For the text-containing cell, return its midpoint in (x, y) coordinate format. 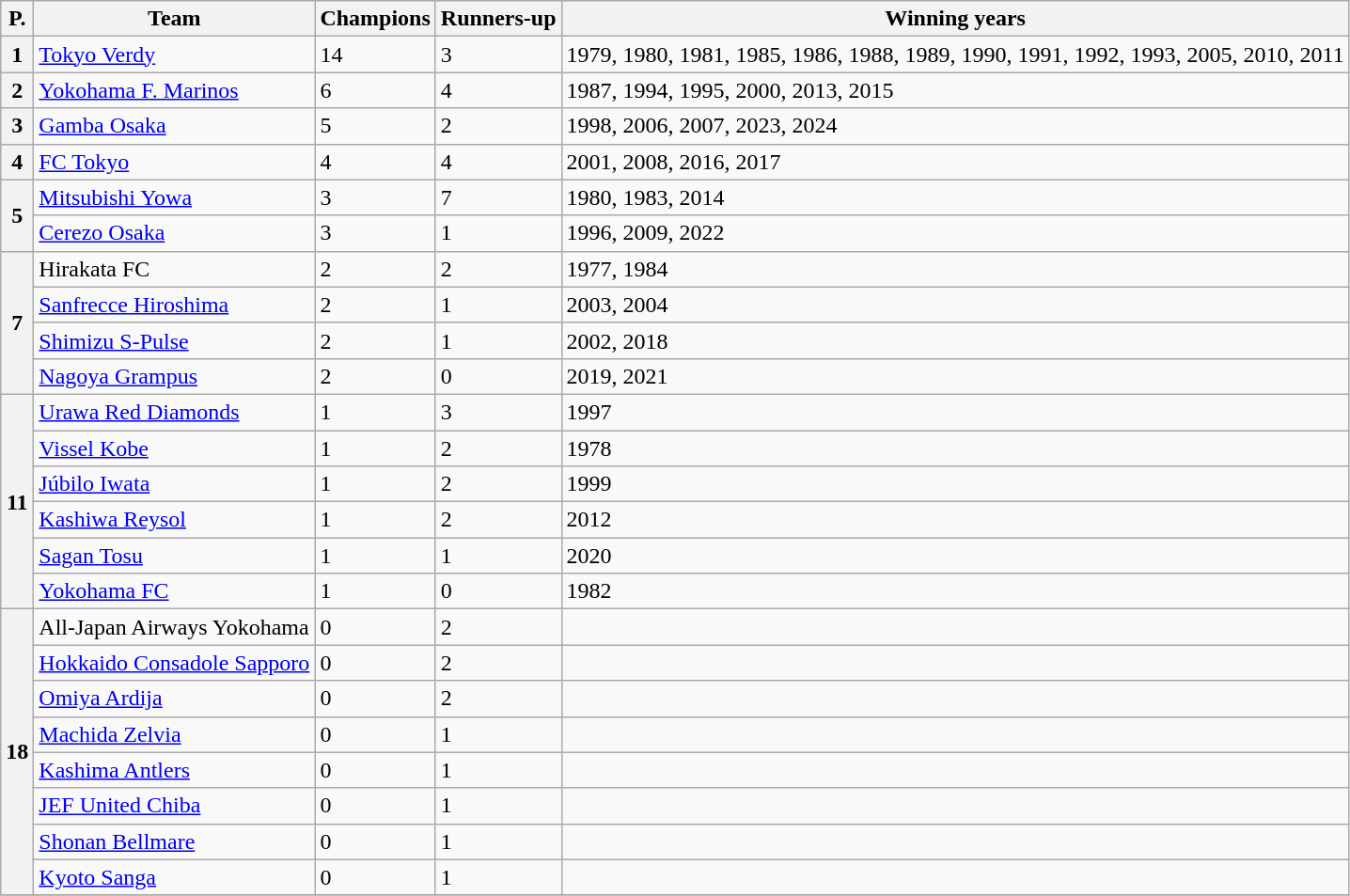
Vissel Kobe (175, 448)
1982 (955, 591)
P. (17, 19)
18 (17, 752)
Shonan Bellmare (175, 841)
1979, 1980, 1981, 1985, 1986, 1988, 1989, 1990, 1991, 1992, 1993, 2005, 2010, 2011 (955, 55)
Gamba Osaka (175, 126)
Team (175, 19)
2003, 2004 (955, 305)
2002, 2018 (955, 340)
Sanfrecce Hiroshima (175, 305)
Hirakata FC (175, 269)
Tokyo Verdy (175, 55)
1987, 1994, 1995, 2000, 2013, 2015 (955, 90)
1978 (955, 448)
Runners-up (498, 19)
2012 (955, 520)
Hokkaido Consadole Sapporo (175, 663)
Omiya Ardija (175, 699)
6 (375, 90)
Urawa Red Diamonds (175, 412)
Nagoya Grampus (175, 376)
14 (375, 55)
Shimizu S-Pulse (175, 340)
1996, 2009, 2022 (955, 233)
Machida Zelvia (175, 734)
Yokohama FC (175, 591)
Kashiwa Reysol (175, 520)
2019, 2021 (955, 376)
Júbilo Iwata (175, 484)
1999 (955, 484)
Mitsubishi Yowa (175, 197)
FC Tokyo (175, 162)
Kyoto Sanga (175, 877)
Winning years (955, 19)
2020 (955, 556)
1998, 2006, 2007, 2023, 2024 (955, 126)
Champions (375, 19)
Kashima Antlers (175, 770)
1977, 1984 (955, 269)
Cerezo Osaka (175, 233)
Yokohama F. Marinos (175, 90)
1980, 1983, 2014 (955, 197)
11 (17, 501)
1997 (955, 412)
Sagan Tosu (175, 556)
2001, 2008, 2016, 2017 (955, 162)
JEF United Chiba (175, 806)
All-Japan Airways Yokohama (175, 627)
